Find where the given text appears and provide that cell's center as (x, y) coordinate. 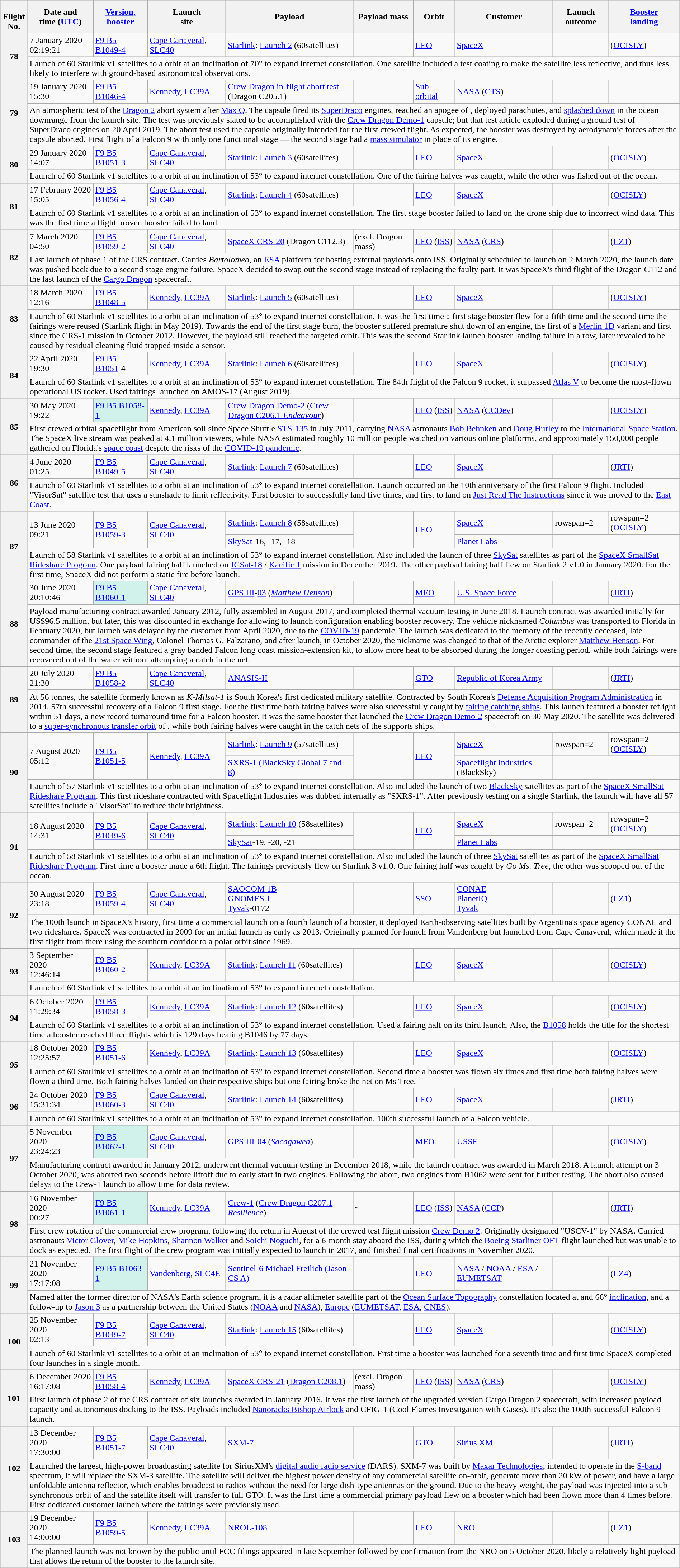
Payload mass (383, 17)
Customer (504, 17)
91 (14, 847)
Starlink: Launch 6 (60satellites) (289, 364)
F9 B5B1049-5 (121, 467)
F9 B5B1056-4 (121, 194)
SkySat-16, -17, -18 (289, 541)
84 (14, 375)
Launchsite (187, 17)
18 March 202012:16 (60, 298)
Crew Dragon Demo-2 (Crew Dragon C206.1 Endeavour) (289, 410)
19 December 202014:00:00 (60, 1528)
ANASIS-II (289, 678)
Payload (289, 17)
F9 B5B1059-3 (121, 530)
F9 B5 B1063-1 (121, 1274)
F9 B5B1048-5 (121, 298)
Starlink: Launch 14 (60satellites) (289, 1100)
80 (14, 164)
Starlink: Launch 3 (60satellites) (289, 158)
96 (14, 1106)
86 (14, 483)
F9 B5B1058-2 (121, 678)
4 June 202001:25 (60, 467)
Version,booster (121, 17)
F9 B5B1059-4 (121, 899)
F9 B5B1051-5 (121, 756)
~ (383, 1207)
30 May 202019:22 (60, 410)
Launchoutcome (581, 17)
13 June 202009:21 (60, 530)
SkySat-19, -20, -21 (289, 842)
3 September 202012:46:14 (60, 965)
7 March 202004:50 (60, 241)
17 February 202015:05 (60, 194)
95 (14, 1065)
16 November 202000:27 (60, 1207)
Flight No. (14, 17)
Vandenberg, SLC4E (187, 1274)
F9 B5B1049-6 (121, 831)
92 (14, 915)
F9 B5B1051-4 (121, 364)
U.S. Space Force (504, 593)
USSF (504, 1141)
93 (14, 971)
Starlink: Launch 10 (58satellites) (289, 824)
30 August 202023:18 (60, 899)
82 (14, 257)
20 July 202021:30 (60, 678)
6 October 202011:29:34 (60, 1007)
29 January 202014:07 (60, 158)
F9 B5B1058-3 (121, 1007)
Starlink: Launch 2 (60satellites) (289, 45)
Starlink: Launch 7 (60satellites) (289, 467)
Date andtime (UTC) (60, 17)
Crew-1 (Crew Dragon C207.1 Resilience) (289, 1207)
Starlink: Launch 8 (58satellites) (289, 523)
87 (14, 546)
21 November 202017:17:08 (60, 1274)
13 December 202017:30:00 (60, 1443)
F9 B5B1046-4 (121, 92)
GPS III-03 (Matthew Henson) (289, 593)
Spaceflight Industries (BlackSky) (504, 767)
F9 B5B1060-3 (121, 1100)
SpaceX CRS-20 (Dragon C112.3) (289, 241)
F9 B5 B1060-1 (121, 593)
F9 B5 B1061-1 (121, 1207)
NASA / NOAA / ESA / EUMETSAT (504, 1274)
7 August 202005:12 (60, 756)
5 November 202023:24:23 (60, 1141)
Orbit (434, 17)
F9 B5B1051-7 (121, 1443)
Starlink: Launch 13 (60satellites) (289, 1053)
19 January 202015:30 (60, 92)
18 August 202014:31 (60, 831)
SAOCOM 1BGNOMES 1Tyvak-0172 (289, 899)
88 (14, 624)
F9 B5B1059-2 (121, 241)
F9 B5B1051-3 (121, 158)
30 June 202020:10:46 (60, 593)
Crew Dragon in-flight abort test(Dragon C205.1) (289, 92)
F9 B5B1058-4 (121, 1382)
78 (14, 57)
102 (14, 1469)
25 November 202002:13 (60, 1330)
Starlink: Launch 4 (60satellites) (289, 194)
Starlink: Launch 15 (60satellites) (289, 1330)
81 (14, 206)
GPS III-04 (Sacagawea) (289, 1141)
83 (14, 319)
F9 B5B1051-6 (121, 1053)
F9 B5B1049-4 (121, 45)
101 (14, 1398)
Starlink: Launch 11 (60satellites) (289, 965)
90 (14, 772)
Starlink: Launch 9 (57satellites) (289, 744)
98 (14, 1224)
NRO (504, 1528)
Starlink: Launch 12 (60satellites) (289, 1007)
Sentinel-6 Michael Freilich (Jason-CS A) (289, 1274)
22 April 202019:30 (60, 364)
NASA (CTS) (504, 92)
F9 B5 B1058-1 (121, 410)
F9 B5B1059-5 (121, 1528)
99 (14, 1286)
SXM-7 (289, 1443)
Sirius XM (504, 1443)
SXRS-1 (BlackSky Global 7 and 8) (289, 767)
F9 B5B1049-7 (121, 1330)
85 (14, 427)
Starlink: Launch 5 (60satellites) (289, 298)
94 (14, 1018)
NASA (CCDev) (504, 410)
F9 B5 B1062-1 (121, 1141)
Republic of Korea Army (504, 678)
6 December 202016:17:08 (60, 1382)
103 (14, 1539)
Launch of 60 Starlink v1 satellites to a orbit at an inclination of 53° to expand internet constellation. (354, 988)
100 (14, 1341)
SSO (434, 899)
SpaceX CRS-21 (Dragon C208.1) (289, 1382)
89 (14, 699)
7 January 202002:19:21 (60, 45)
F9 B5B1060-2 (121, 965)
Sub-orbital (434, 92)
(LZ4) (644, 1274)
Boosterlanding (644, 17)
CONAEPlanetIQTyvak (504, 899)
97 (14, 1158)
NASA (CCP) (504, 1207)
79 (14, 113)
18 October 202012:25:57 (60, 1053)
NROL-108 (289, 1528)
24 October 202015:31:34 (60, 1100)
